Return (x, y) of the center of cell containing provided text 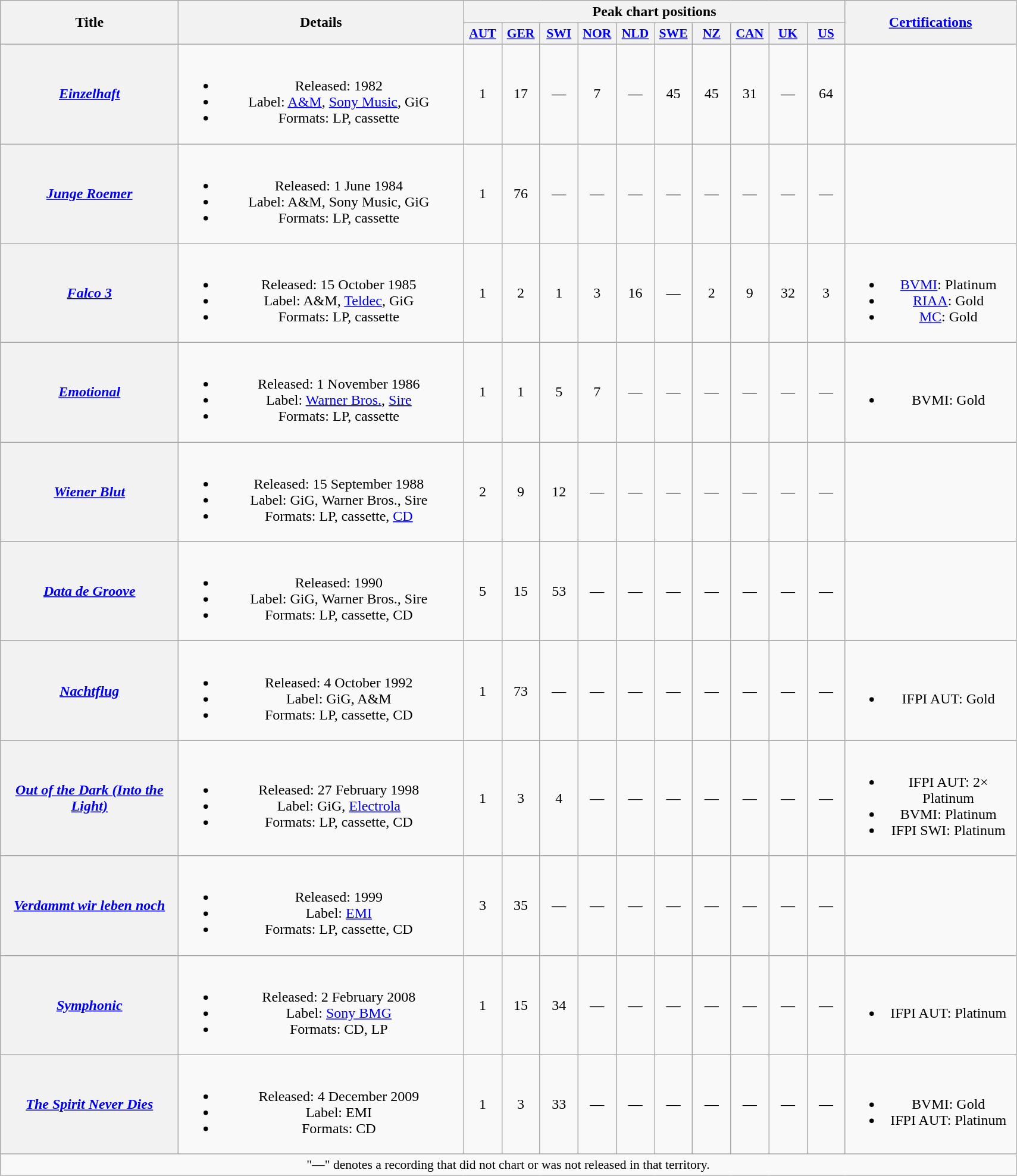
Released: 27 February 1998Label: GiG, ElectrolaFormats: LP, cassette, CD (321, 798)
Details (321, 23)
Released: 4 December 2009Label: EMIFormats: CD (321, 1105)
Wiener Blut (89, 492)
Peak chart positions (655, 12)
Released: 1 June 1984Label: A&M, Sony Music, GiGFormats: LP, cassette (321, 194)
BVMI: Gold (931, 393)
Symphonic (89, 1005)
Verdammt wir leben noch (89, 906)
SWE (674, 34)
NZ (712, 34)
Released: 2 February 2008Label: Sony BMGFormats: CD, LP (321, 1005)
Released: 1999Label: EMIFormats: LP, cassette, CD (321, 906)
Falco 3 (89, 293)
BVMI: PlatinumRIAA: GoldMC: Gold (931, 293)
Released: 1982Label: A&M, Sony Music, GiGFormats: LP, cassette (321, 94)
The Spirit Never Dies (89, 1105)
33 (559, 1105)
GER (521, 34)
17 (521, 94)
12 (559, 492)
73 (521, 690)
Title (89, 23)
35 (521, 906)
Nachtflug (89, 690)
Released: 1 November 1986Label: Warner Bros., SireFormats: LP, cassette (321, 393)
NLD (635, 34)
US (826, 34)
Released: 4 October 1992Label: GiG, A&MFormats: LP, cassette, CD (321, 690)
IFPI AUT: 2× PlatinumBVMI: PlatinumIFPI SWI: Platinum (931, 798)
64 (826, 94)
UK (788, 34)
SWI (559, 34)
32 (788, 293)
Emotional (89, 393)
Junge Roemer (89, 194)
Released: 1990Label: GiG, Warner Bros., SireFormats: LP, cassette, CD (321, 592)
16 (635, 293)
31 (750, 94)
53 (559, 592)
AUT (483, 34)
"—" denotes a recording that did not chart or was not released in that territory. (508, 1165)
Certifications (931, 23)
IFPI AUT: Gold (931, 690)
BVMI: GoldIFPI AUT: Platinum (931, 1105)
Einzelhaft (89, 94)
Released: 15 October 1985Label: A&M, Teldec, GiGFormats: LP, cassette (321, 293)
NOR (597, 34)
CAN (750, 34)
Data de Groove (89, 592)
76 (521, 194)
34 (559, 1005)
Released: 15 September 1988Label: GiG, Warner Bros., SireFormats: LP, cassette, CD (321, 492)
IFPI AUT: Platinum (931, 1005)
4 (559, 798)
Out of the Dark (Into the Light) (89, 798)
